Find where the given text appears and provide that cell's center as [x, y] coordinate. 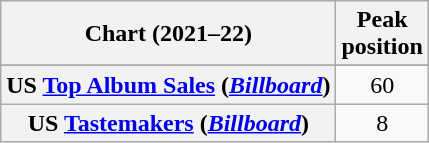
US Top Album Sales (Billboard) [168, 85]
Peakposition [382, 34]
60 [382, 85]
US Tastemakers (Billboard) [168, 123]
8 [382, 123]
Chart (2021–22) [168, 34]
